Determine the (x, y) coordinate at the center of the cell enclosing the given text.  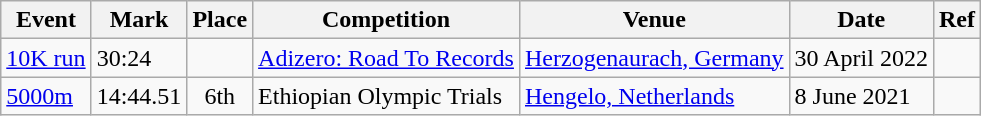
6th (220, 96)
Venue (654, 20)
10K run (46, 58)
Herzogenaurach, Germany (654, 58)
8 June 2021 (861, 96)
Adizero: Road To Records (386, 58)
5000m (46, 96)
Competition (386, 20)
14:44.51 (139, 96)
Ethiopian Olympic Trials (386, 96)
30 April 2022 (861, 58)
Ref (956, 20)
Place (220, 20)
Hengelo, Netherlands (654, 96)
Mark (139, 20)
Date (861, 20)
30:24 (139, 58)
Event (46, 20)
